Find where the given text appears and provide that cell's center as (x, y) coordinate. 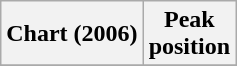
Chart (2006) (72, 34)
Peakposition (189, 34)
